Provide the (X, Y) coordinate of the cell's center where the given text is located.  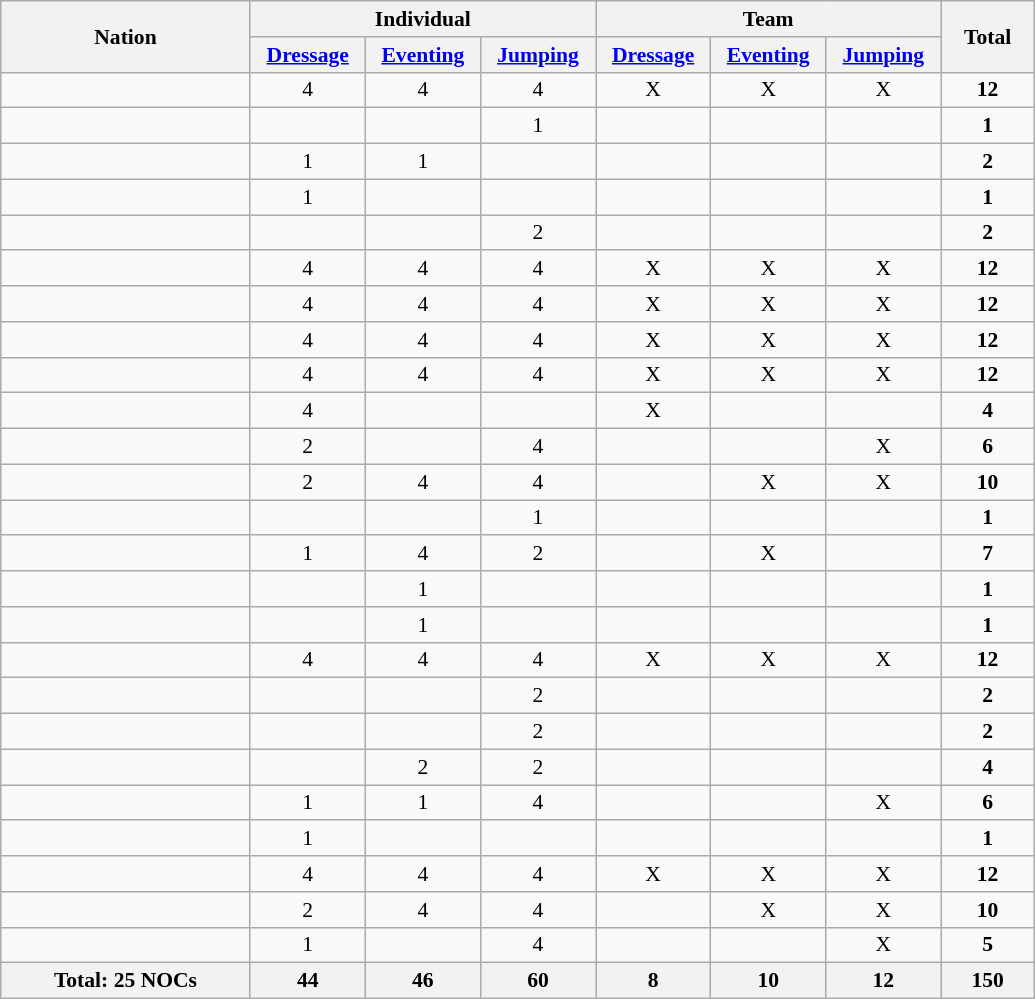
5 (988, 945)
46 (422, 981)
8 (654, 981)
Team (768, 19)
Nation (126, 36)
44 (308, 981)
7 (988, 554)
150 (988, 981)
Total: 25 NOCs (126, 981)
Total (988, 36)
Individual (422, 19)
60 (538, 981)
